Extract the [x, y] coordinate from the center of the cell holding the provided text.  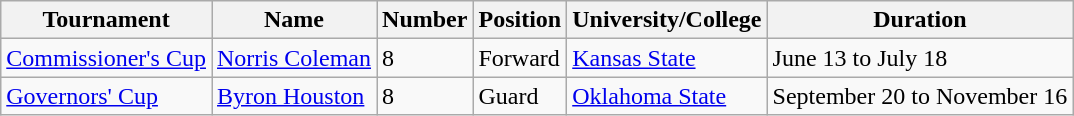
Duration [920, 20]
Tournament [106, 20]
Norris Coleman [294, 58]
June 13 to July 18 [920, 58]
Commissioner's Cup [106, 58]
Name [294, 20]
Position [520, 20]
Forward [520, 58]
September 20 to November 16 [920, 96]
Number [425, 20]
Byron Houston [294, 96]
Oklahoma State [667, 96]
Guard [520, 96]
Kansas State [667, 58]
University/College [667, 20]
Governors' Cup [106, 96]
